Identify which cell holds the provided text, then report its (X, Y) central coordinate. 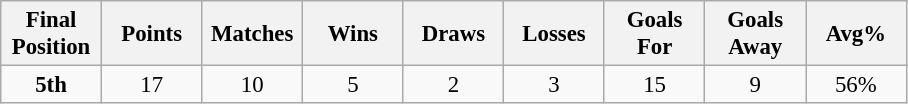
Wins (354, 34)
Final Position (52, 34)
17 (152, 85)
Goals Away (756, 34)
9 (756, 85)
10 (252, 85)
56% (856, 85)
2 (454, 85)
Points (152, 34)
5 (354, 85)
3 (554, 85)
Avg% (856, 34)
15 (654, 85)
Losses (554, 34)
Matches (252, 34)
Goals For (654, 34)
5th (52, 85)
Draws (454, 34)
